Detect which cell encompasses the target text, then output its [X, Y] center coordinate. 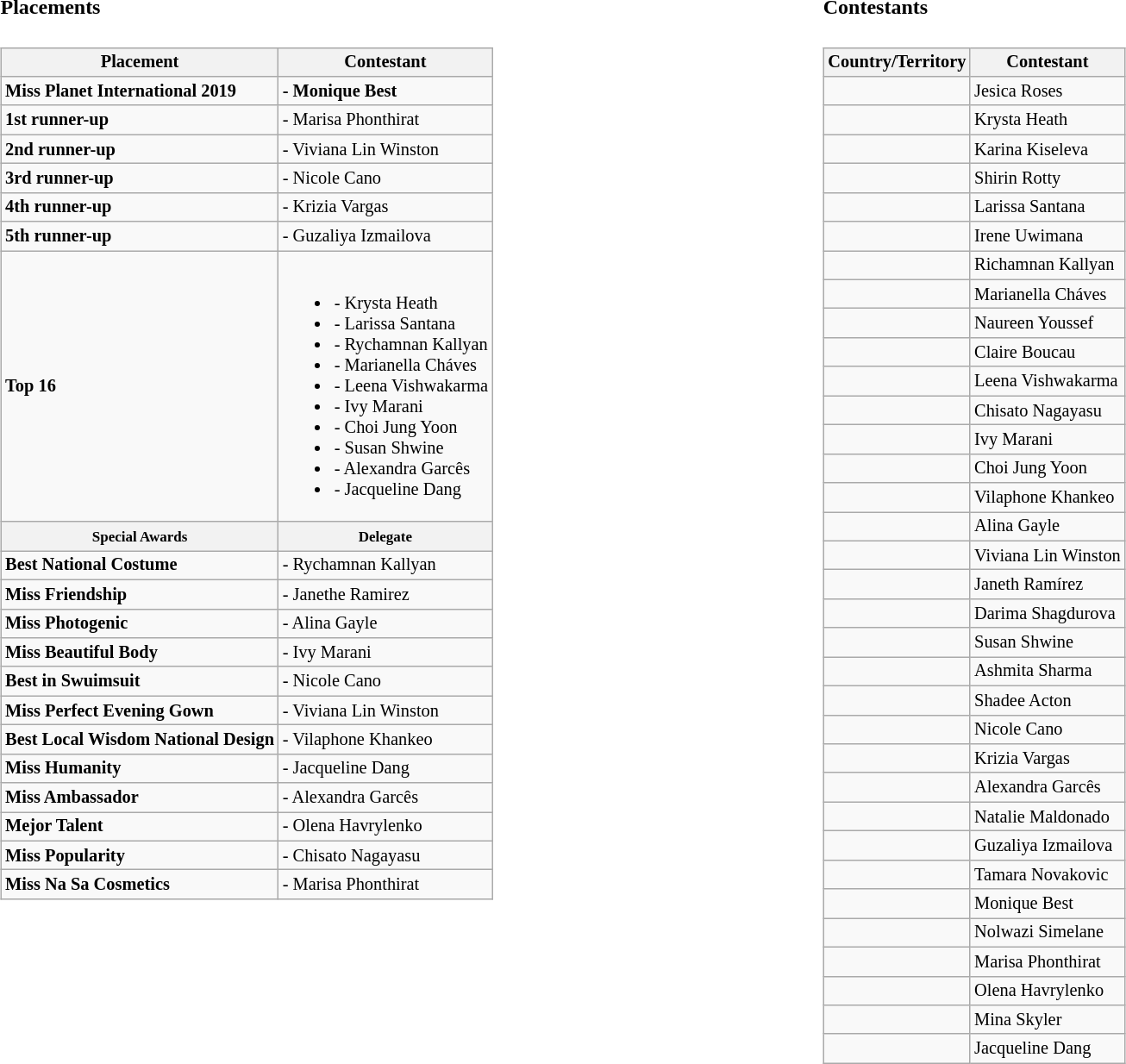
Olena Havrylenko [1047, 991]
Susan Shwine [1047, 642]
Miss Beautiful Body [140, 653]
Top 16 [140, 386]
4th runner-up [140, 207]
Delegate [385, 536]
Best in Swuimsuit [140, 681]
Chisato Nagayasu [1047, 410]
Claire Boucau [1047, 353]
Tamara Novakovic [1047, 874]
- Krizia Vargas [385, 207]
- Chisato Nagayasu [385, 855]
- Rychamnan Kallyan [385, 566]
Guzaliya Izmailova [1047, 846]
Natalie Maldonado [1047, 817]
Vilaphone Khankeo [1047, 498]
Naureen Youssef [1047, 323]
Miss Photogenic [140, 623]
- Monique Best [385, 91]
Placement [140, 62]
5th runner-up [140, 236]
Jesica Roses [1047, 91]
Darima Shagdurova [1047, 614]
Viviana Lin Winston [1047, 555]
Irene Uwimana [1047, 236]
Monique Best [1047, 904]
Leena Vishwakarma [1047, 381]
Best Local Wisdom National Design [140, 740]
Ivy Marani [1047, 440]
Miss Perfect Evening Gown [140, 710]
- Guzaliya Izmailova [385, 236]
- Jacqueline Dang [385, 768]
Country/Territory [897, 62]
1st runner-up [140, 120]
Alina Gayle [1047, 527]
- Vilaphone Khankeo [385, 740]
Nolwazi Simelane [1047, 933]
2nd runner-up [140, 149]
Miss Popularity [140, 855]
- Janethe Ramirez [385, 594]
Marianella Cháves [1047, 294]
Best National Costume [140, 566]
Special Awards [140, 536]
3rd runner-up [140, 178]
Mejor Talent [140, 827]
Miss Ambassador [140, 798]
Krizia Vargas [1047, 759]
Miss Humanity [140, 768]
Jacqueline Dang [1047, 1048]
Alexandra Garcês [1047, 787]
Nicole Cano [1047, 729]
Shadee Acton [1047, 700]
Ashmita Sharma [1047, 672]
- Alexandra Garcês [385, 798]
Karina Kiseleva [1047, 149]
Mina Skyler [1047, 1020]
- Alina Gayle [385, 623]
Marisa Phonthirat [1047, 961]
Choi Jung Yoon [1047, 468]
Janeth Ramírez [1047, 585]
Miss Friendship [140, 594]
Krysta Heath [1047, 120]
- Ivy Marani [385, 653]
Richamnan Kallyan [1047, 266]
Miss Planet International 2019 [140, 91]
Miss Na Sa Cosmetics [140, 885]
Shirin Rotty [1047, 178]
Larissa Santana [1047, 207]
- Olena Havrylenko [385, 827]
